Identify which cell holds the provided text, then report its (X, Y) central coordinate. 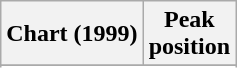
Chart (1999) (72, 34)
Peakposition (189, 34)
